Detect which cell encompasses the target text, then output its (x, y) center coordinate. 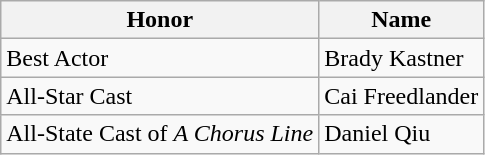
Daniel Qiu (402, 134)
All-State Cast of A Chorus Line (160, 134)
Name (402, 20)
Honor (160, 20)
Brady Kastner (402, 58)
All-Star Cast (160, 96)
Best Actor (160, 58)
Cai Freedlander (402, 96)
